Detect which cell encompasses the target text, then output its (X, Y) center coordinate. 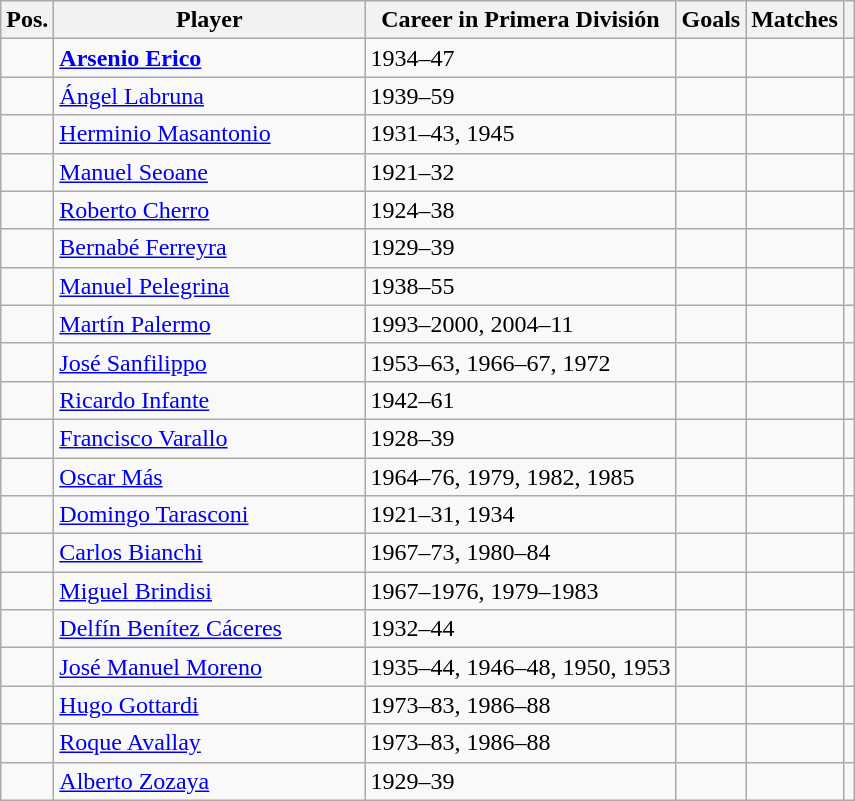
1938–55 (520, 286)
Ángel Labruna (210, 96)
Oscar Más (210, 477)
Pos. (28, 20)
1934–47 (520, 58)
Manuel Pelegrina (210, 286)
Herminio Masantonio (210, 134)
Alberto Zozaya (210, 781)
Francisco Varallo (210, 438)
1928–39 (520, 438)
José Manuel Moreno (210, 667)
Hugo Gottardi (210, 705)
1964–76, 1979, 1982, 1985 (520, 477)
1935–44, 1946–48, 1950, 1953 (520, 667)
Carlos Bianchi (210, 553)
Delfín Benítez Cáceres (210, 629)
Martín Palermo (210, 324)
1953–63, 1966–67, 1972 (520, 362)
1967–73, 1980–84 (520, 553)
Goals (711, 20)
1924–38 (520, 210)
1939–59 (520, 96)
1967–1976, 1979–1983 (520, 591)
Miguel Brindisi (210, 591)
1921–31, 1934 (520, 515)
Career in Primera División (520, 20)
1932–44 (520, 629)
1921–32 (520, 172)
José Sanfilippo (210, 362)
Player (210, 20)
Matches (795, 20)
Arsenio Erico (210, 58)
1993–2000, 2004–11 (520, 324)
1942–61 (520, 400)
Domingo Tarasconi (210, 515)
Roque Avallay (210, 743)
Bernabé Ferreyra (210, 248)
Roberto Cherro (210, 210)
Manuel Seoane (210, 172)
1931–43, 1945 (520, 134)
Ricardo Infante (210, 400)
